From the cell containing the given text, extract its center point as [X, Y] coordinate. 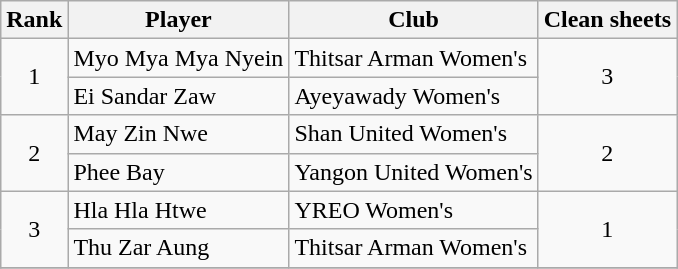
Player [178, 20]
Shan United Women's [414, 134]
Ei Sandar Zaw [178, 96]
Thu Zar Aung [178, 248]
Myo Mya Mya Nyein [178, 58]
Club [414, 20]
Rank [34, 20]
YREO Women's [414, 210]
Phee Bay [178, 172]
May Zin Nwe [178, 134]
Ayeyawady Women's [414, 96]
Clean sheets [607, 20]
Hla Hla Htwe [178, 210]
Yangon United Women's [414, 172]
